For the text-containing cell, return its midpoint in [x, y] coordinate format. 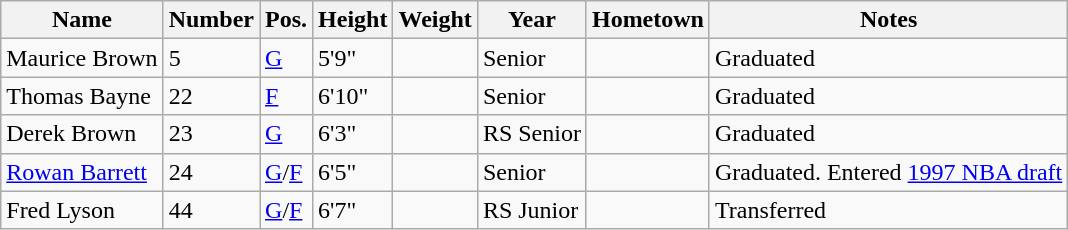
RS Junior [532, 210]
Graduated. Entered 1997 NBA draft [888, 172]
6'10" [353, 96]
Thomas Bayne [82, 96]
Year [532, 20]
Pos. [286, 20]
Height [353, 20]
Name [82, 20]
Transferred [888, 210]
5 [211, 58]
Fred Lyson [82, 210]
Maurice Brown [82, 58]
23 [211, 134]
24 [211, 172]
Number [211, 20]
RS Senior [532, 134]
Rowan Barrett [82, 172]
6'5" [353, 172]
Notes [888, 20]
Hometown [648, 20]
Derek Brown [82, 134]
Weight [435, 20]
44 [211, 210]
5'9" [353, 58]
22 [211, 96]
6'3" [353, 134]
6'7" [353, 210]
F [286, 96]
